Return the [X, Y] coordinate for the center point of the cell that contains the specified text.  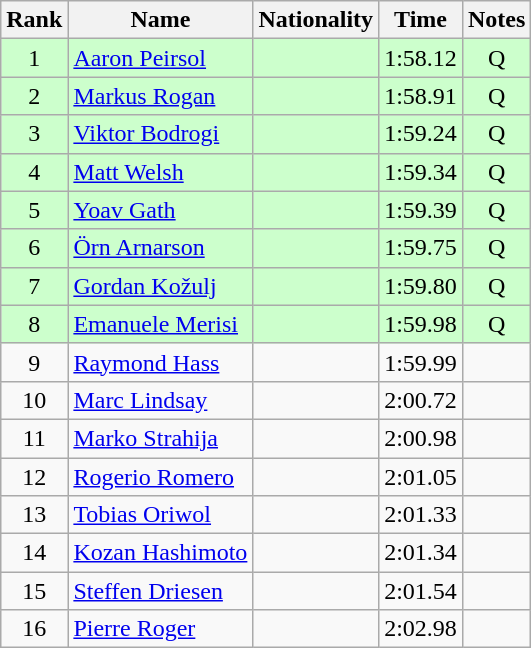
Rogerio Romero [160, 477]
Rank [34, 20]
16 [34, 629]
2:00.72 [421, 400]
Marko Strahija [160, 438]
1:59.34 [421, 172]
Örn Arnarson [160, 248]
Steffen Driesen [160, 591]
Marc Lindsay [160, 400]
15 [34, 591]
2:01.33 [421, 515]
10 [34, 400]
1:58.12 [421, 58]
Matt Welsh [160, 172]
Emanuele Merisi [160, 324]
2:01.34 [421, 553]
Tobias Oriwol [160, 515]
1:59.24 [421, 134]
Kozan Hashimoto [160, 553]
11 [34, 438]
Time [421, 20]
12 [34, 477]
1:59.98 [421, 324]
4 [34, 172]
2:01.05 [421, 477]
1:59.39 [421, 210]
Aaron Peirsol [160, 58]
Name [160, 20]
1:59.99 [421, 362]
2:00.98 [421, 438]
Yoav Gath [160, 210]
2:01.54 [421, 591]
1:59.80 [421, 286]
2:02.98 [421, 629]
5 [34, 210]
1 [34, 58]
1:58.91 [421, 96]
1:59.75 [421, 248]
13 [34, 515]
Pierre Roger [160, 629]
14 [34, 553]
Raymond Hass [160, 362]
2 [34, 96]
Nationality [316, 20]
Viktor Bodrogi [160, 134]
Markus Rogan [160, 96]
Gordan Kožulj [160, 286]
Notes [496, 20]
3 [34, 134]
8 [34, 324]
9 [34, 362]
7 [34, 286]
6 [34, 248]
